Identify which cell holds the provided text, then report its (x, y) central coordinate. 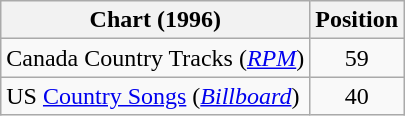
Chart (1996) (156, 20)
Position (357, 20)
US Country Songs (Billboard) (156, 96)
59 (357, 58)
Canada Country Tracks (RPM) (156, 58)
40 (357, 96)
